Capture the cell that displays the provided text and extract its (x, y) central coordinate. 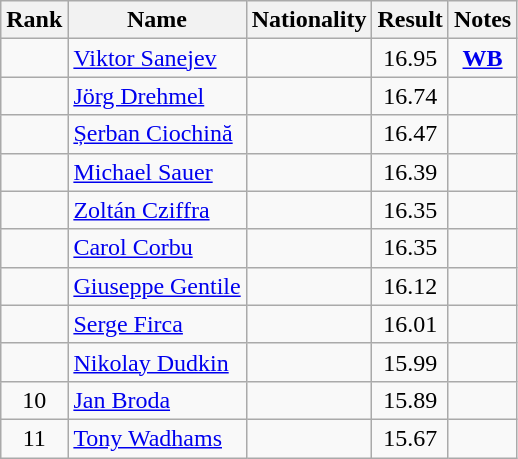
WB (482, 58)
Giuseppe Gentile (157, 286)
Name (157, 20)
16.74 (410, 96)
Nikolay Dudkin (157, 362)
15.89 (410, 400)
Result (410, 20)
16.12 (410, 286)
Carol Corbu (157, 248)
Jörg Drehmel (157, 96)
Șerban Ciochină (157, 134)
Tony Wadhams (157, 438)
15.99 (410, 362)
Jan Broda (157, 400)
Michael Sauer (157, 172)
Rank (34, 20)
Notes (482, 20)
Nationality (309, 20)
15.67 (410, 438)
Zoltán Cziffra (157, 210)
16.95 (410, 58)
Viktor Sanejev (157, 58)
Serge Firca (157, 324)
16.47 (410, 134)
11 (34, 438)
16.39 (410, 172)
10 (34, 400)
16.01 (410, 324)
